Return (x, y) of the center of cell containing provided text 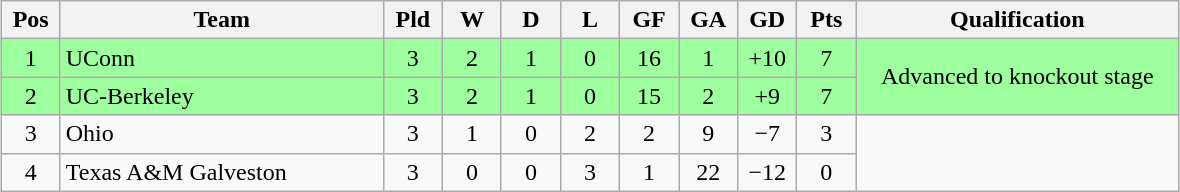
Pts (826, 20)
+10 (768, 58)
−12 (768, 172)
Qualification (1018, 20)
Ohio (222, 134)
GF (650, 20)
L (590, 20)
Texas A&M Galveston (222, 172)
UC-Berkeley (222, 96)
4 (30, 172)
−7 (768, 134)
UConn (222, 58)
16 (650, 58)
15 (650, 96)
D (530, 20)
22 (708, 172)
Team (222, 20)
Advanced to knockout stage (1018, 77)
Pos (30, 20)
W (472, 20)
GA (708, 20)
9 (708, 134)
+9 (768, 96)
Pld (412, 20)
GD (768, 20)
